Pinpoint the cell where the given text exists, returning its (x, y) midpoint coordinate. 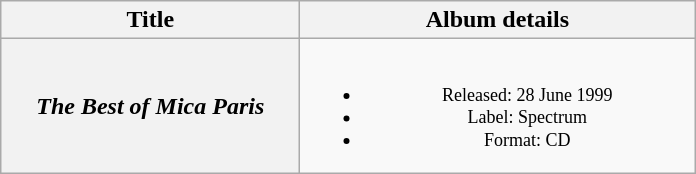
Title (150, 20)
Released: 28 June 1999Label: SpectrumFormat: CD (498, 106)
The Best of Mica Paris (150, 106)
Album details (498, 20)
